Scan for the cell matching the given text and deliver its (x, y) coordinate at center. 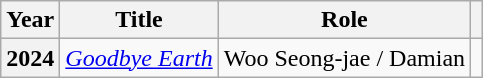
2024 (30, 58)
Title (139, 20)
Year (30, 20)
Woo Seong-jae / Damian (344, 58)
Goodbye Earth (139, 58)
Role (344, 20)
